Detect which cell encompasses the target text, then output its (X, Y) center coordinate. 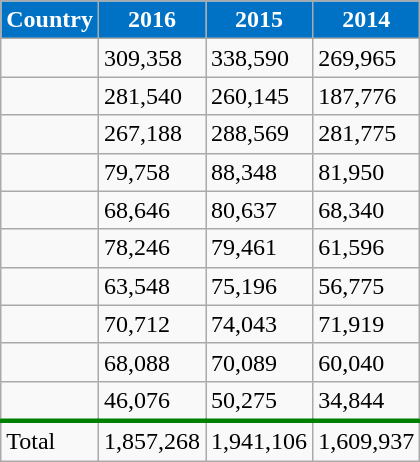
1,857,268 (152, 441)
50,275 (260, 401)
309,358 (152, 58)
34,844 (366, 401)
2015 (260, 20)
187,776 (366, 96)
1,609,937 (366, 441)
78,246 (152, 248)
60,040 (366, 362)
74,043 (260, 324)
1,941,106 (260, 441)
68,340 (366, 210)
260,145 (260, 96)
288,569 (260, 134)
75,196 (260, 286)
2014 (366, 20)
267,188 (152, 134)
338,590 (260, 58)
281,540 (152, 96)
79,758 (152, 172)
70,712 (152, 324)
79,461 (260, 248)
61,596 (366, 248)
Total (50, 441)
81,950 (366, 172)
2016 (152, 20)
70,089 (260, 362)
281,775 (366, 134)
56,775 (366, 286)
71,919 (366, 324)
63,548 (152, 286)
80,637 (260, 210)
68,646 (152, 210)
88,348 (260, 172)
269,965 (366, 58)
68,088 (152, 362)
46,076 (152, 401)
Country (50, 20)
